Return the [X, Y] coordinate for the center point of the cell that contains the specified text.  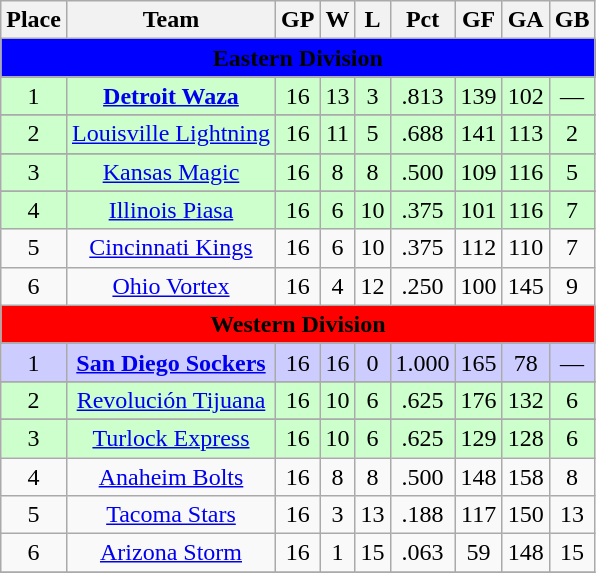
129 [478, 438]
0 [372, 362]
L [372, 20]
.688 [422, 134]
.250 [422, 286]
Team [170, 20]
GF [478, 20]
158 [526, 477]
101 [478, 210]
9 [572, 286]
Pct [422, 20]
145 [526, 286]
141 [478, 134]
.063 [422, 553]
150 [526, 515]
139 [478, 96]
117 [478, 515]
Anaheim Bolts [170, 477]
Tacoma Stars [170, 515]
128 [526, 438]
78 [526, 362]
.813 [422, 96]
Ohio Vortex [170, 286]
59 [478, 553]
W [338, 20]
11 [338, 134]
Eastern Division [298, 58]
Turlock Express [170, 438]
Detroit Waza [170, 96]
Arizona Storm [170, 553]
12 [372, 286]
100 [478, 286]
102 [526, 96]
Kansas Magic [170, 172]
165 [478, 362]
110 [526, 248]
Illinois Piasa [170, 210]
.188 [422, 515]
132 [526, 400]
112 [478, 248]
Western Division [298, 324]
176 [478, 400]
Revolución Tijuana [170, 400]
San Diego Sockers [170, 362]
113 [526, 134]
Cincinnati Kings [170, 248]
Louisville Lightning [170, 134]
GP [298, 20]
109 [478, 172]
Place [34, 20]
GB [572, 20]
1.000 [422, 362]
GA [526, 20]
